Extract the [x, y] coordinate from the center of the cell holding the provided text.  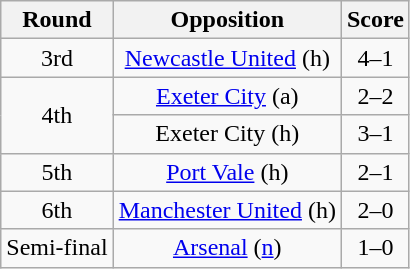
4th [57, 115]
3–1 [375, 134]
2–0 [375, 210]
Semi-final [57, 248]
2–2 [375, 96]
6th [57, 210]
Manchester United (h) [227, 210]
Round [57, 20]
Opposition [227, 20]
3rd [57, 58]
5th [57, 172]
Newcastle United (h) [227, 58]
Port Vale (h) [227, 172]
Score [375, 20]
1–0 [375, 248]
Arsenal (n) [227, 248]
4–1 [375, 58]
Exeter City (a) [227, 96]
Exeter City (h) [227, 134]
2–1 [375, 172]
